Return the (x, y) coordinate for the center point of the cell that contains the specified text.  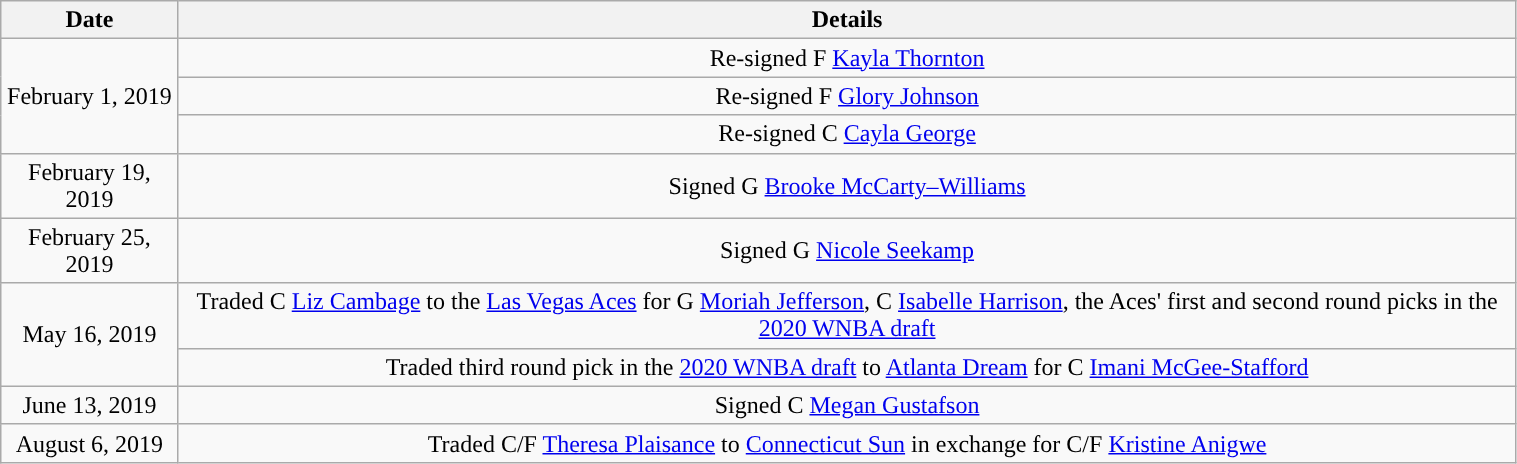
May 16, 2019 (90, 334)
February 1, 2019 (90, 96)
Traded third round pick in the 2020 WNBA draft to Atlanta Dream for C Imani McGee-Stafford (847, 367)
Traded C/F Theresa Plaisance to Connecticut Sun in exchange for C/F Kristine Anigwe (847, 443)
June 13, 2019 (90, 405)
Details (847, 20)
Date (90, 20)
Re-signed F Kayla Thornton (847, 58)
Signed G Nicole Seekamp (847, 250)
February 25, 2019 (90, 250)
Signed G Brooke McCarty–Williams (847, 186)
Re-signed F Glory Johnson (847, 96)
August 6, 2019 (90, 443)
Re-signed C Cayla George (847, 134)
Signed C Megan Gustafson (847, 405)
Traded C Liz Cambage to the Las Vegas Aces for G Moriah Jefferson, C Isabelle Harrison, the Aces' first and second round picks in the 2020 WNBA draft (847, 316)
February 19, 2019 (90, 186)
